Detect which cell encompasses the target text, then output its [x, y] center coordinate. 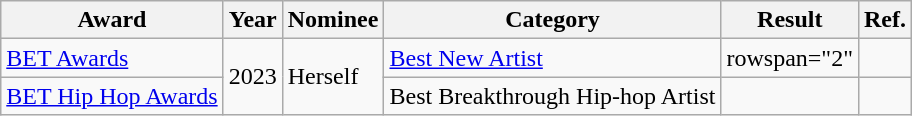
Best Breakthrough Hip-hop Artist [552, 96]
Herself [333, 77]
Award [112, 20]
2023 [252, 77]
Ref. [884, 20]
Category [552, 20]
Best New Artist [552, 58]
BET Hip Hop Awards [112, 96]
Year [252, 20]
rowspan="2" [790, 58]
BET Awards [112, 58]
Nominee [333, 20]
Result [790, 20]
